Output the [X, Y] coordinate of the center of the cell containing the given text.  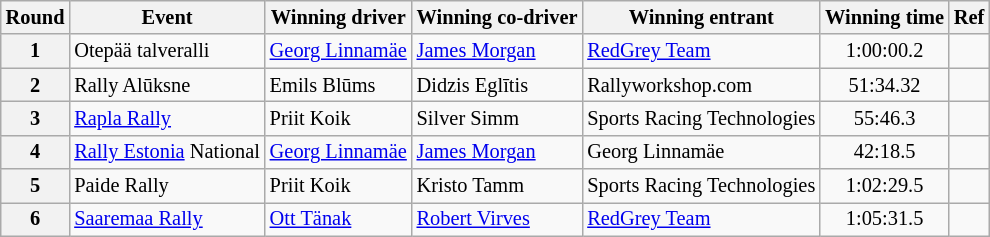
Winning time [884, 17]
4 [36, 152]
Otepää talveralli [166, 51]
Paide Rally [166, 186]
Silver Simm [498, 118]
Robert Virves [498, 219]
1:05:31.5 [884, 219]
1 [36, 51]
Rapla Rally [166, 118]
Didzis Eglītis [498, 85]
1:00:00.2 [884, 51]
Emils Blūms [338, 85]
5 [36, 186]
1:02:29.5 [884, 186]
Winning driver [338, 17]
6 [36, 219]
Rally Alūksne [166, 85]
Event [166, 17]
42:18.5 [884, 152]
Rally Estonia National [166, 152]
Ref [969, 17]
Saaremaa Rally [166, 219]
Ott Tänak [338, 219]
Winning co-driver [498, 17]
51:34.32 [884, 85]
Kristo Tamm [498, 186]
3 [36, 118]
Rallyworkshop.com [701, 85]
Round [36, 17]
55:46.3 [884, 118]
2 [36, 85]
Winning entrant [701, 17]
